Locate the cell with the specified text and output its [X, Y] center coordinate. 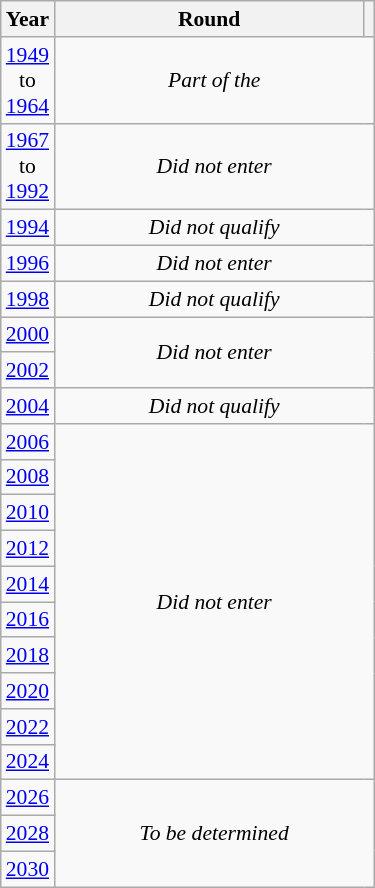
2006 [28, 442]
2020 [28, 691]
2026 [28, 798]
2028 [28, 834]
2018 [28, 656]
2012 [28, 549]
2022 [28, 727]
2002 [28, 371]
1996 [28, 264]
To be determined [214, 834]
Round [209, 19]
2008 [28, 477]
Year [28, 19]
2030 [28, 869]
2004 [28, 406]
2016 [28, 620]
2014 [28, 584]
1949to1964 [28, 80]
1998 [28, 299]
1994 [28, 228]
Part of the [214, 80]
2000 [28, 335]
1967to1992 [28, 166]
2010 [28, 513]
2024 [28, 762]
